Find where the given text appears and provide that cell's center as [x, y] coordinate. 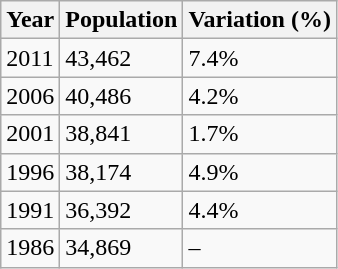
38,174 [122, 172]
7.4% [260, 58]
1996 [30, 172]
38,841 [122, 134]
1986 [30, 248]
– [260, 248]
4.4% [260, 210]
2011 [30, 58]
40,486 [122, 96]
Population [122, 20]
Year [30, 20]
4.9% [260, 172]
43,462 [122, 58]
34,869 [122, 248]
1991 [30, 210]
4.2% [260, 96]
36,392 [122, 210]
Variation (%) [260, 20]
2001 [30, 134]
1.7% [260, 134]
2006 [30, 96]
